Identify which cell holds the provided text, then report its (x, y) central coordinate. 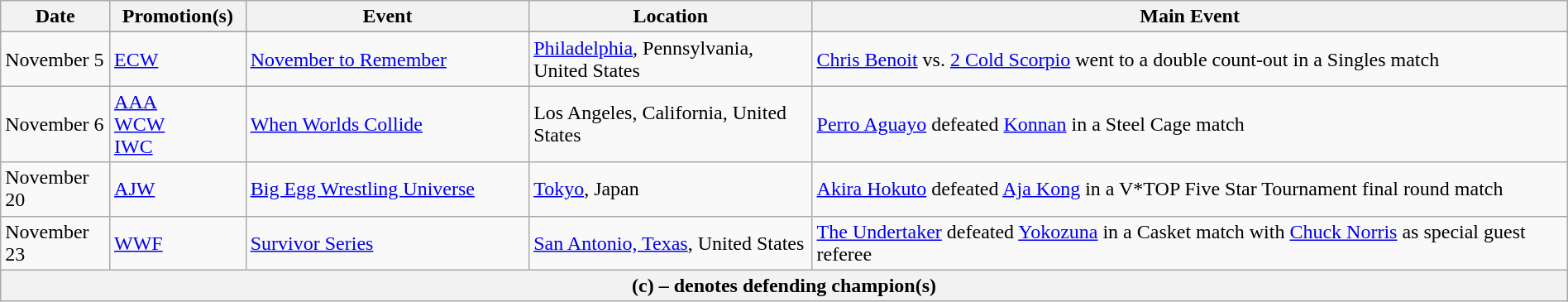
November 23 (55, 243)
WWF (179, 243)
AAA WCW IWC (179, 124)
Big Egg Wrestling Universe (387, 189)
Location (671, 17)
November 6 (55, 124)
Akira Hokuto defeated Aja Kong in a V*TOP Five Star Tournament final round match (1189, 189)
San Antonio, Texas, United States (671, 243)
Tokyo, Japan (671, 189)
ECW (179, 60)
Survivor Series (387, 243)
Chris Benoit vs. 2 Cold Scorpio went to a double count-out in a Singles match (1189, 60)
November 5 (55, 60)
Date (55, 17)
Perro Aguayo defeated Konnan in a Steel Cage match (1189, 124)
(c) – denotes defending champion(s) (784, 285)
AJW (179, 189)
When Worlds Collide (387, 124)
Event (387, 17)
Promotion(s) (179, 17)
Los Angeles, California, United States (671, 124)
November 20 (55, 189)
November to Remember (387, 60)
Main Event (1189, 17)
The Undertaker defeated Yokozuna in a Casket match with Chuck Norris as special guest referee (1189, 243)
Philadelphia, Pennsylvania, United States (671, 60)
